Provide the [x, y] coordinate of the cell's center where the given text is located.  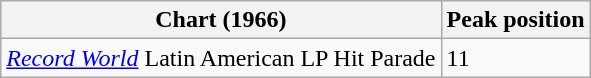
11 [516, 58]
Chart (1966) [221, 20]
Record World Latin American LP Hit Parade [221, 58]
Peak position [516, 20]
